For the text-containing cell, return its midpoint in [x, y] coordinate format. 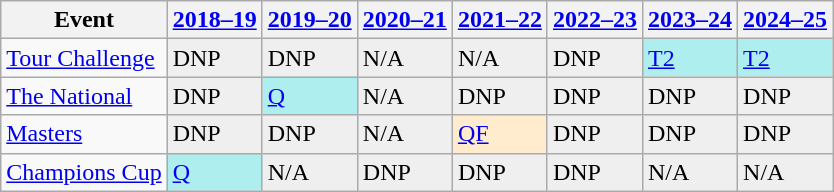
2018–19 [214, 20]
Tour Challenge [84, 58]
The National [84, 96]
2020–21 [404, 20]
QF [500, 134]
2021–22 [500, 20]
2023–24 [690, 20]
2024–25 [786, 20]
Champions Cup [84, 172]
Masters [84, 134]
Event [84, 20]
2022–23 [594, 20]
2019–20 [310, 20]
